For the text-containing cell, return its midpoint in [X, Y] coordinate format. 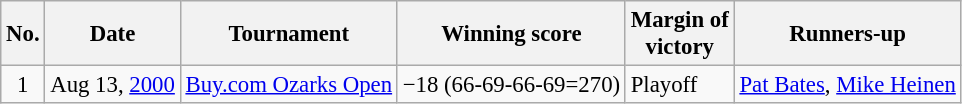
−18 (66-69-66-69=270) [511, 85]
Date [112, 34]
1 [23, 85]
Winning score [511, 34]
Pat Bates, Mike Heinen [848, 85]
Tournament [288, 34]
Runners-up [848, 34]
Aug 13, 2000 [112, 85]
Margin ofvictory [680, 34]
Buy.com Ozarks Open [288, 85]
Playoff [680, 85]
No. [23, 34]
